Return (x, y) of the center of cell containing provided text 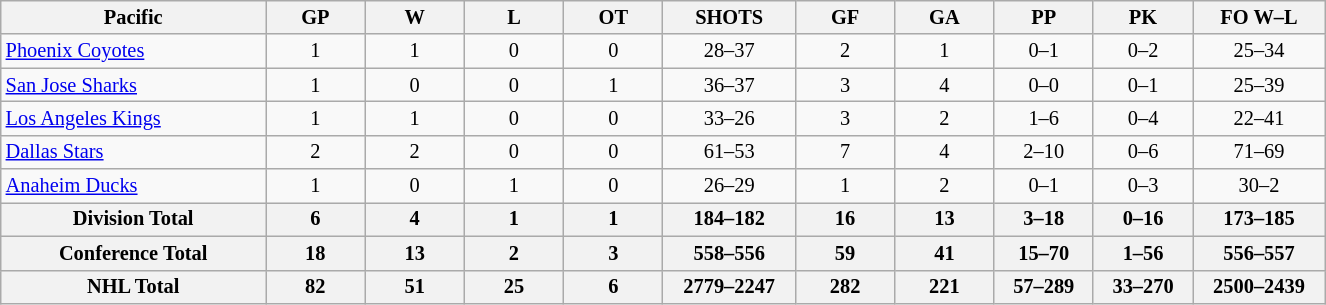
GF (844, 17)
NHL Total (134, 287)
SHOTS (729, 17)
2779–2247 (729, 287)
221 (944, 287)
61–53 (729, 152)
0–16 (1142, 219)
Anaheim Ducks (134, 186)
PP (1044, 17)
25 (514, 287)
22–41 (1260, 118)
25–39 (1260, 85)
GA (944, 17)
26–29 (729, 186)
282 (844, 287)
2500–2439 (1260, 287)
Phoenix Coyotes (134, 51)
184–182 (729, 219)
Division Total (134, 219)
Los Angeles Kings (134, 118)
FO W–L (1260, 17)
33–26 (729, 118)
41 (944, 253)
3–18 (1044, 219)
1–6 (1044, 118)
0–3 (1142, 186)
7 (844, 152)
PK (1142, 17)
51 (414, 287)
28–37 (729, 51)
25–34 (1260, 51)
556–557 (1260, 253)
16 (844, 219)
0–2 (1142, 51)
OT (614, 17)
0–4 (1142, 118)
Pacific (134, 17)
30–2 (1260, 186)
San Jose Sharks (134, 85)
1–56 (1142, 253)
59 (844, 253)
Conference Total (134, 253)
0–6 (1142, 152)
0–0 (1044, 85)
W (414, 17)
71–69 (1260, 152)
82 (316, 287)
173–185 (1260, 219)
2–10 (1044, 152)
15–70 (1044, 253)
36–37 (729, 85)
57–289 (1044, 287)
33–270 (1142, 287)
L (514, 17)
GP (316, 17)
18 (316, 253)
Dallas Stars (134, 152)
558–556 (729, 253)
